From the cell containing the given text, extract its center point as (X, Y) coordinate. 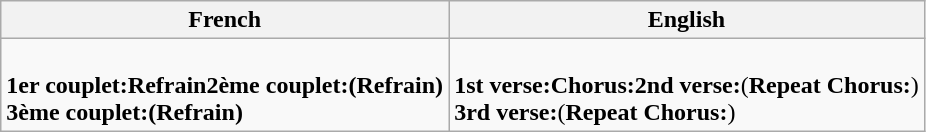
1st verse:Chorus:2nd verse:(Repeat Chorus:)3rd verse:(Repeat Chorus:) (687, 85)
French (225, 20)
English (687, 20)
1er couplet:Refrain2ème couplet:(Refrain)3ème couplet:(Refrain) (225, 85)
